Locate the cell with the specified text and output its [X, Y] center coordinate. 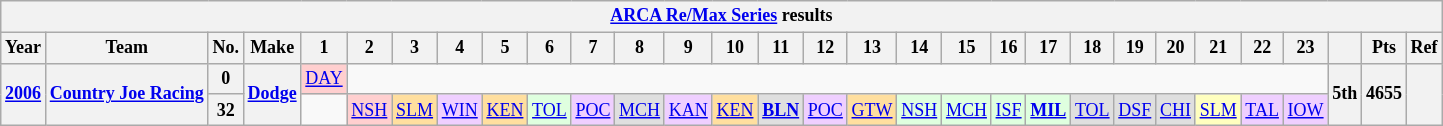
10 [735, 48]
BLN [781, 110]
14 [920, 48]
Pts [1384, 48]
MIL [1048, 110]
2 [370, 48]
DSF [1135, 110]
21 [1218, 48]
TAL [1262, 110]
4655 [1384, 94]
15 [967, 48]
KAN [688, 110]
17 [1048, 48]
WIN [460, 110]
12 [826, 48]
DAY [324, 78]
5th [1345, 94]
23 [1306, 48]
3 [415, 48]
5 [505, 48]
Dodge [272, 94]
GTW [872, 110]
Team [126, 48]
19 [1135, 48]
Make [272, 48]
1 [324, 48]
22 [1262, 48]
9 [688, 48]
No. [226, 48]
11 [781, 48]
ARCA Re/Max Series results [722, 16]
6 [550, 48]
ISF [1008, 110]
13 [872, 48]
IOW [1306, 110]
18 [1092, 48]
CHI [1176, 110]
8 [640, 48]
32 [226, 110]
2006 [24, 94]
Year [24, 48]
Ref [1424, 48]
16 [1008, 48]
20 [1176, 48]
4 [460, 48]
7 [593, 48]
Country Joe Racing [126, 94]
0 [226, 78]
